Search for the cell housing the specified text and yield its [x, y] center coordinate. 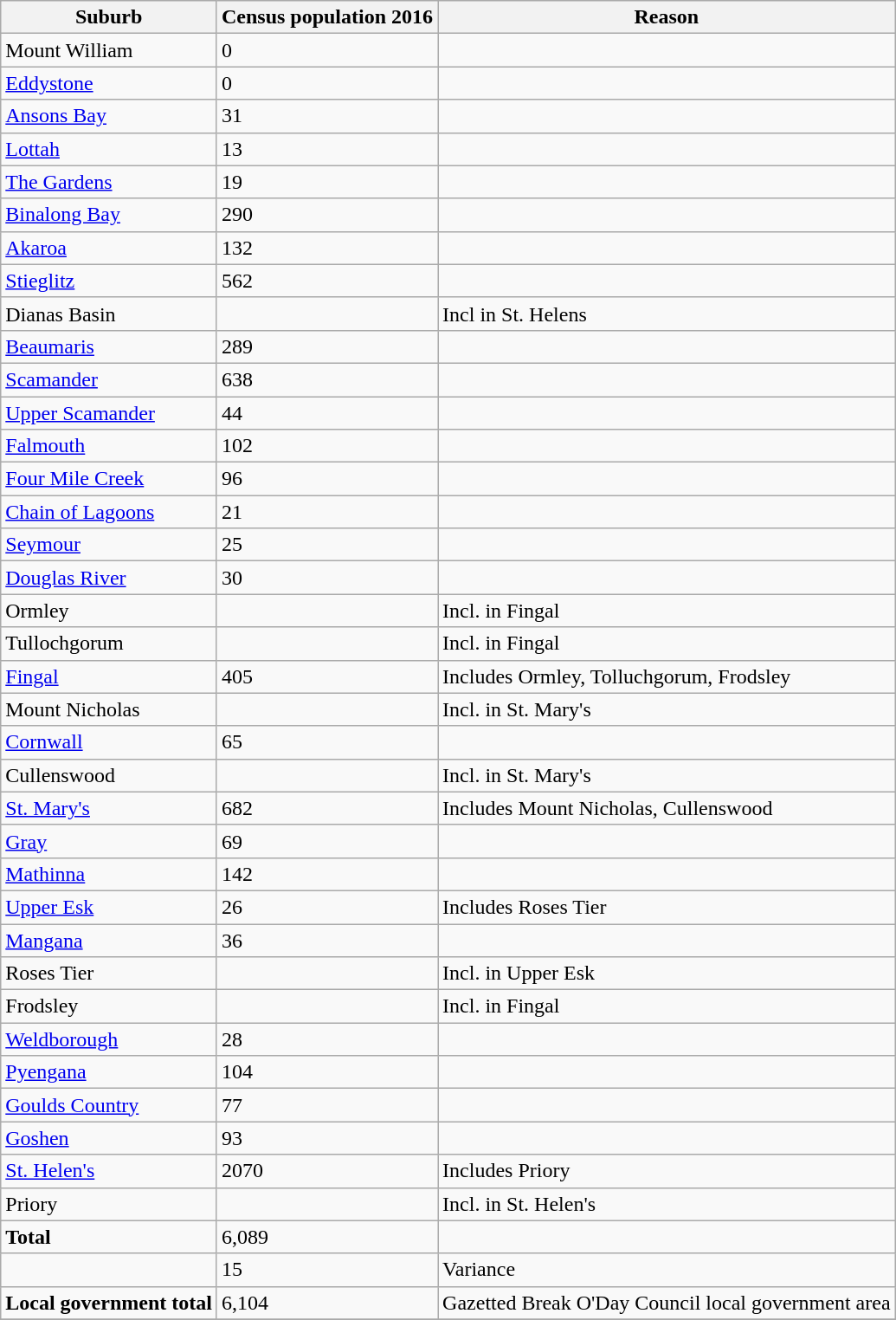
132 [327, 248]
Gazetted Break O'Day Council local government area [667, 1303]
The Gardens [109, 182]
Ormley [109, 611]
Scamander [109, 379]
Ansons Bay [109, 116]
Suburb [109, 17]
142 [327, 874]
26 [327, 907]
290 [327, 215]
2070 [327, 1171]
Mangana [109, 940]
Dianas Basin [109, 314]
Akaroa [109, 248]
Local government total [109, 1303]
Cullenswood [109, 775]
Four Mile Creek [109, 479]
289 [327, 346]
65 [327, 742]
Variance [667, 1270]
Lottah [109, 149]
405 [327, 676]
Frodsley [109, 1006]
6,089 [327, 1237]
102 [327, 446]
Douglas River [109, 578]
Includes Ormley, Tolluchgorum, Frodsley [667, 676]
Includes Priory [667, 1171]
Seymour [109, 545]
36 [327, 940]
Beaumaris [109, 346]
Upper Esk [109, 907]
69 [327, 841]
Incl. in Upper Esk [667, 974]
Falmouth [109, 446]
Cornwall [109, 742]
28 [327, 1039]
Pyengana [109, 1072]
Mathinna [109, 874]
96 [327, 479]
77 [327, 1105]
Census population 2016 [327, 17]
Tullochgorum [109, 644]
30 [327, 578]
Reason [667, 17]
682 [327, 808]
15 [327, 1270]
Incl in St. Helens [667, 314]
Includes Mount Nicholas, Cullenswood [667, 808]
Goulds Country [109, 1105]
19 [327, 182]
Fingal [109, 676]
Mount Nicholas [109, 709]
Binalong Bay [109, 215]
Stieglitz [109, 281]
13 [327, 149]
104 [327, 1072]
Includes Roses Tier [667, 907]
638 [327, 379]
Mount William [109, 50]
31 [327, 116]
Upper Scamander [109, 413]
St. Helen's [109, 1171]
Gray [109, 841]
Priory [109, 1204]
St. Mary's [109, 808]
6,104 [327, 1303]
Total [109, 1237]
25 [327, 545]
Chain of Lagoons [109, 512]
Eddystone [109, 83]
Weldborough [109, 1039]
Incl. in St. Helen's [667, 1204]
Goshen [109, 1138]
562 [327, 281]
93 [327, 1138]
21 [327, 512]
Roses Tier [109, 974]
44 [327, 413]
